Output the (x, y) coordinate of the center of the cell containing the given text.  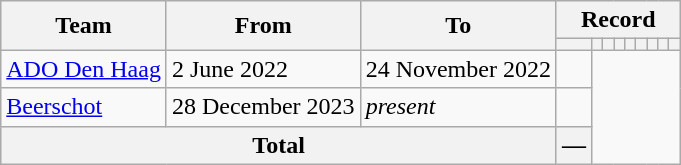
present (458, 107)
To (458, 26)
2 June 2022 (263, 69)
From (263, 26)
Total (279, 145)
— (574, 145)
ADO Den Haag (84, 69)
Record (618, 20)
Beerschot (84, 107)
28 December 2023 (263, 107)
Team (84, 26)
24 November 2022 (458, 69)
